Locate the cell with the specified text and output its [X, Y] center coordinate. 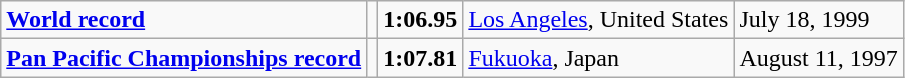
World record [184, 20]
July 18, 1999 [819, 20]
Los Angeles, United States [598, 20]
1:06.95 [420, 20]
August 11, 1997 [819, 58]
Fukuoka, Japan [598, 58]
Pan Pacific Championships record [184, 58]
1:07.81 [420, 58]
